Detect which cell encompasses the target text, then output its (X, Y) center coordinate. 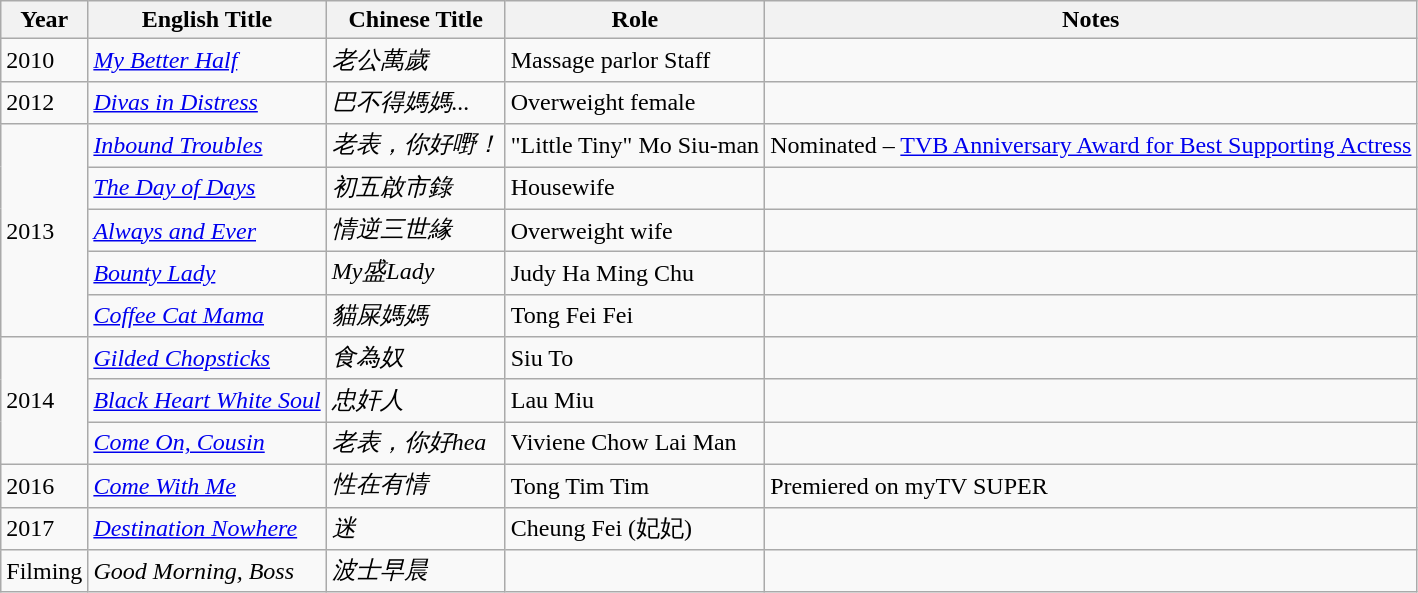
貓屎媽媽 (416, 316)
English Title (207, 20)
Bounty Lady (207, 274)
Tong Fei Fei (634, 316)
Tong Tim Tim (634, 486)
Chinese Title (416, 20)
巴不得媽媽... (416, 102)
Role (634, 20)
Always and Ever (207, 230)
2010 (44, 60)
Filming (44, 572)
Cheung Fei (妃妃) (634, 528)
2013 (44, 230)
Overweight wife (634, 230)
2012 (44, 102)
迷 (416, 528)
Year (44, 20)
Nominated – TVB Anniversary Award for Best Supporting Actress (1091, 146)
Viviene Chow Lai Man (634, 444)
"Little Tiny" Mo Siu-man (634, 146)
Massage parlor Staff (634, 60)
老表，你好hea (416, 444)
Come With Me (207, 486)
忠奸人 (416, 400)
The Day of Days (207, 188)
Siu To (634, 358)
波士早晨 (416, 572)
老表，你好嘢！ (416, 146)
Destination Nowhere (207, 528)
Judy Ha Ming Chu (634, 274)
Housewife (634, 188)
2016 (44, 486)
My Better Half (207, 60)
Coffee Cat Mama (207, 316)
Black Heart White Soul (207, 400)
食為奴 (416, 358)
情逆三世緣 (416, 230)
Gilded Chopsticks (207, 358)
Overweight female (634, 102)
Inbound Troubles (207, 146)
My盛Lady (416, 274)
Come On, Cousin (207, 444)
Good Morning, Boss (207, 572)
2014 (44, 401)
Notes (1091, 20)
Divas in Distress (207, 102)
老公萬歲 (416, 60)
Lau Miu (634, 400)
Premiered on myTV SUPER (1091, 486)
初五啟市錄 (416, 188)
2017 (44, 528)
性在有情 (416, 486)
